Determine the (X, Y) coordinate at the center of the cell enclosing the given text.  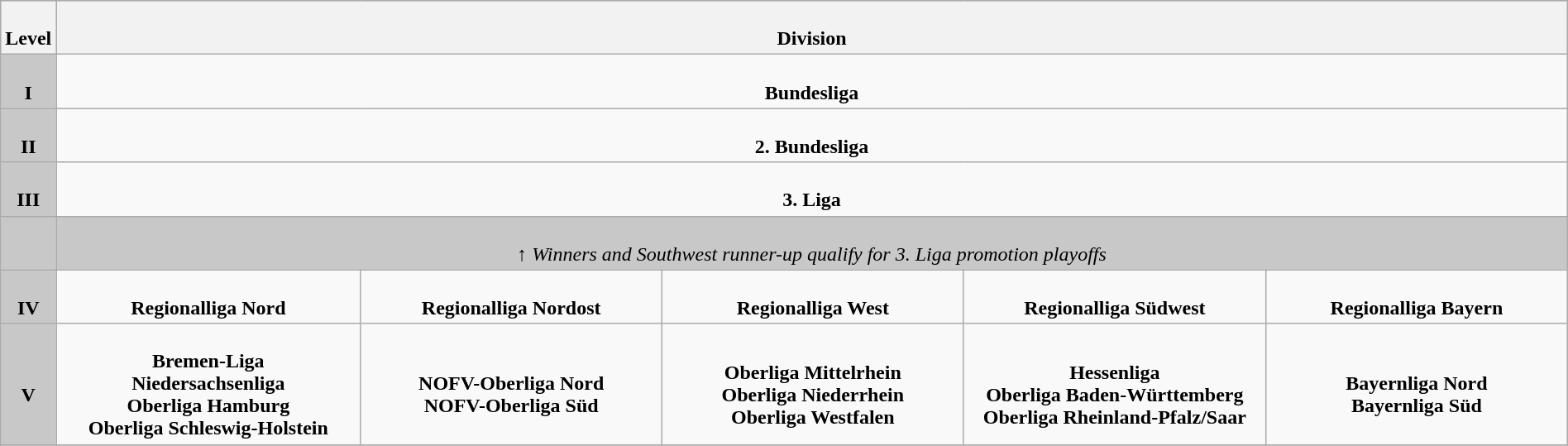
Regionalliga Südwest (1115, 296)
Bundesliga (812, 81)
Bayernliga Nord Bayernliga Süd (1417, 384)
I (28, 81)
Oberliga Mittelrhein Oberliga Niederrhein Oberliga Westfalen (812, 384)
2. Bundesliga (812, 136)
Regionalliga Nordost (511, 296)
II (28, 136)
3. Liga (812, 189)
Bremen-Liga Niedersachsenliga Oberliga Hamburg Oberliga Schleswig-Holstein (208, 384)
Hessenliga Oberliga Baden-Württemberg Oberliga Rheinland-Pfalz/Saar (1115, 384)
Division (812, 28)
IV (28, 296)
Level (28, 28)
Regionalliga West (812, 296)
Regionalliga Bayern (1417, 296)
NOFV-Oberliga Nord NOFV-Oberliga Süd (511, 384)
III (28, 189)
V (28, 384)
Regionalliga Nord (208, 296)
↑ Winners and Southwest runner-up qualify for 3. Liga promotion playoffs (812, 243)
